Scan for the cell matching the given text and deliver its (x, y) coordinate at center. 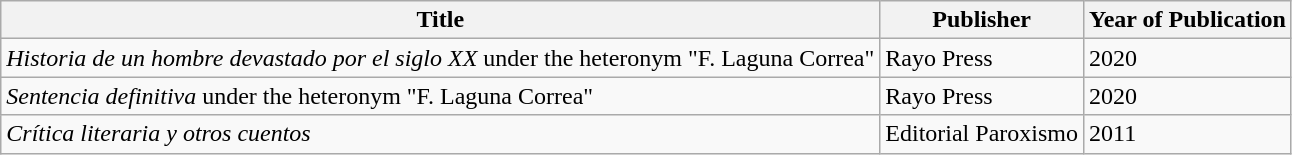
2011 (1187, 134)
Historia de un hombre devastado por el siglo XX under the heteronym "F. Laguna Correa" (440, 58)
Year of Publication (1187, 20)
Crítica literaria y otros cuentos (440, 134)
Sentencia definitiva under the heteronym "F. Laguna Correa" (440, 96)
Publisher (982, 20)
Editorial Paroxismo (982, 134)
Title (440, 20)
